Identify which cell holds the provided text, then report its (x, y) central coordinate. 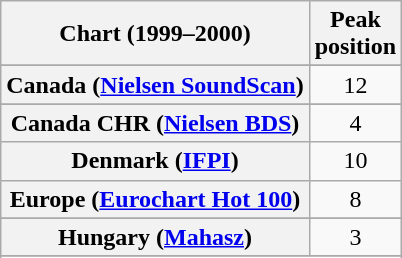
Chart (1999–2000) (155, 34)
10 (355, 161)
Peakposition (355, 34)
Canada (Nielsen SoundScan) (155, 85)
Europe (Eurochart Hot 100) (155, 199)
Denmark (IFPI) (155, 161)
12 (355, 85)
Canada CHR (Nielsen BDS) (155, 123)
4 (355, 123)
3 (355, 237)
Hungary (Mahasz) (155, 237)
8 (355, 199)
